Extract the [X, Y] coordinate from the center of the cell holding the provided text.  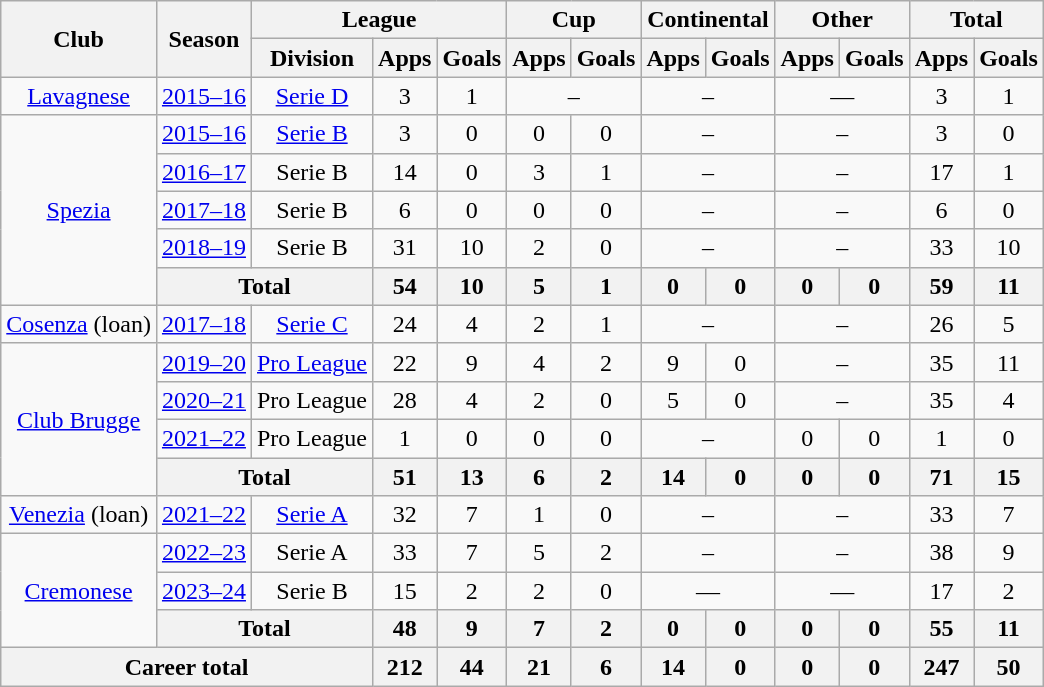
2022–23 [204, 553]
Season [204, 39]
38 [941, 553]
Venezia (loan) [79, 515]
48 [405, 629]
2016–17 [204, 172]
2020–21 [204, 400]
26 [941, 324]
32 [405, 515]
31 [405, 248]
50 [1009, 667]
Lavagnese [79, 96]
Cup [574, 20]
Cremonese [79, 591]
247 [941, 667]
Serie C [312, 324]
59 [941, 286]
League [378, 20]
2019–20 [204, 362]
Cosenza (loan) [79, 324]
Serie D [312, 96]
212 [405, 667]
Club [79, 39]
Club Brugge [79, 419]
Career total [187, 667]
Division [312, 58]
54 [405, 286]
51 [405, 477]
24 [405, 324]
Continental [708, 20]
55 [941, 629]
Other [842, 20]
2023–24 [204, 591]
44 [472, 667]
71 [941, 477]
22 [405, 362]
28 [405, 400]
Spezia [79, 210]
21 [539, 667]
2018–19 [204, 248]
13 [472, 477]
